From the cell containing the given text, extract its center point as [x, y] coordinate. 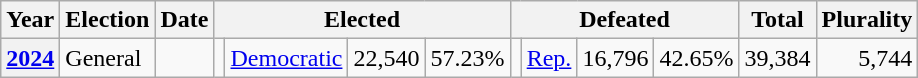
Total [778, 20]
42.65% [696, 58]
Elected [362, 20]
Defeated [624, 20]
39,384 [778, 58]
5,744 [867, 58]
General [108, 58]
Plurality [867, 20]
16,796 [616, 58]
57.23% [468, 58]
Date [184, 20]
2024 [30, 58]
Year [30, 20]
Election [108, 20]
Democratic [286, 58]
Rep. [549, 58]
22,540 [386, 58]
